Find where the given text appears and provide that cell's center as [x, y] coordinate. 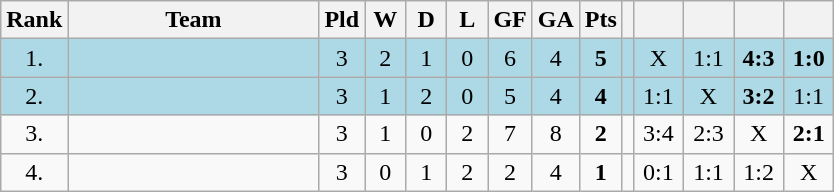
2:3 [708, 134]
8 [556, 134]
Rank [34, 20]
7 [510, 134]
2:1 [809, 134]
GF [510, 20]
3:2 [759, 96]
1:2 [759, 172]
3:4 [658, 134]
1. [34, 58]
Team [194, 20]
4. [34, 172]
0:1 [658, 172]
D [426, 20]
Pld [342, 20]
L [468, 20]
W [386, 20]
1:0 [809, 58]
GA [556, 20]
Pts [600, 20]
6 [510, 58]
2. [34, 96]
4:3 [759, 58]
3. [34, 134]
